Return the (X, Y) coordinate for the center point of the cell that contains the specified text.  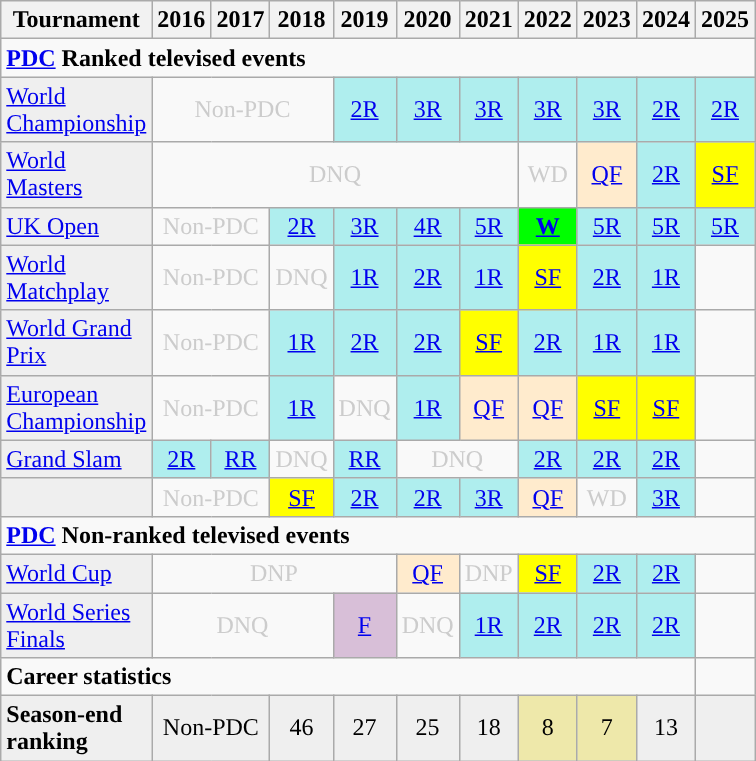
2024 (666, 20)
UK Open (76, 226)
7 (606, 728)
World Championship (76, 110)
F (364, 624)
World Series Finals (76, 624)
World Masters (76, 174)
46 (302, 728)
18 (488, 728)
2016 (182, 20)
Tournament (76, 20)
W (548, 226)
13 (666, 728)
World Grand Prix (76, 342)
2017 (240, 20)
4R (428, 226)
World Matchplay (76, 278)
PDC Non-ranked televised events (378, 535)
2022 (548, 20)
2019 (364, 20)
European Championship (76, 408)
2020 (428, 20)
2025 (724, 20)
25 (428, 728)
World Cup (76, 573)
PDC Ranked televised events (378, 58)
8 (548, 728)
Season-end ranking (76, 728)
27 (364, 728)
2021 (488, 20)
2023 (606, 20)
Career statistics (348, 677)
Grand Slam (76, 459)
2018 (302, 20)
